Search for the cell housing the specified text and yield its [X, Y] center coordinate. 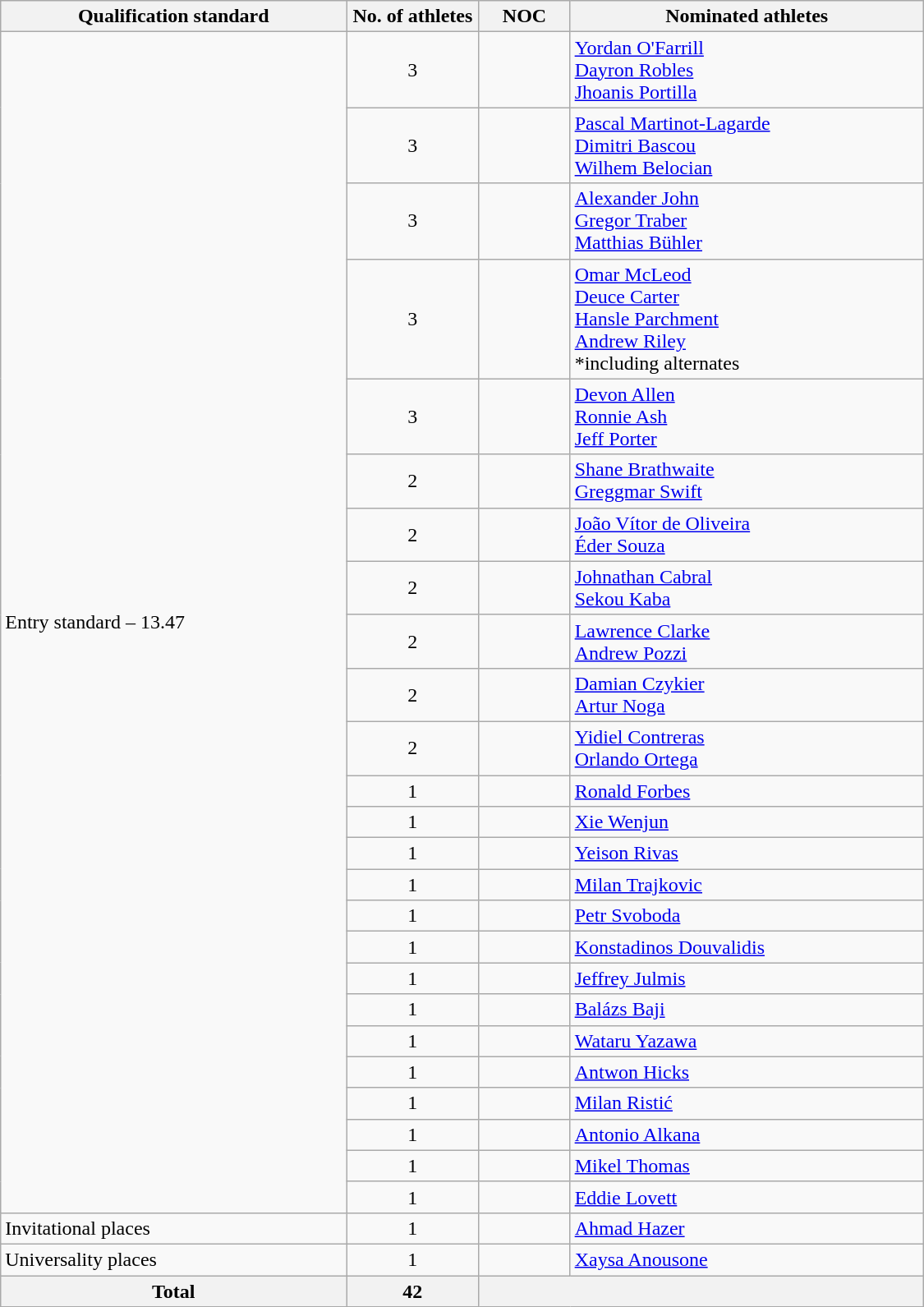
Nominated athletes [747, 16]
Johnathan CabralSekou Kaba [747, 588]
42 [412, 1291]
Konstadinos Douvalidis [747, 947]
Mikel Thomas [747, 1166]
Eddie Lovett [747, 1197]
Yeison Rivas [747, 854]
Antonio Alkana [747, 1134]
Shane BrathwaiteGreggmar Swift [747, 481]
NOC [524, 16]
Lawrence ClarkeAndrew Pozzi [747, 641]
Antwon Hicks [747, 1072]
Wataru Yazawa [747, 1041]
Omar McLeodDeuce CarterHansle ParchmentAndrew Riley*including alternates [747, 319]
Milan Trajkovic [747, 885]
Xie Wenjun [747, 822]
Milan Ristić [747, 1103]
Xaysa Anousone [747, 1259]
Devon AllenRonnie AshJeff Porter [747, 416]
Yordan O'FarrillDayron RoblesJhoanis Portilla [747, 70]
Damian CzykierArtur Noga [747, 695]
Qualification standard [174, 16]
Jeffrey Julmis [747, 978]
Ahmad Hazer [747, 1228]
Universality places [174, 1259]
Petr Svoboda [747, 916]
Total [174, 1291]
Ronald Forbes [747, 791]
Pascal Martinot-LagardeDimitri BascouWilhem Belocian [747, 145]
Alexander JohnGregor TraberMatthias Bühler [747, 221]
Balázs Baji [747, 1010]
Yidiel ContrerasOrlando Ortega [747, 748]
Entry standard – 13.47 [174, 623]
Invitational places [174, 1228]
No. of athletes [412, 16]
João Vítor de OliveiraÉder Souza [747, 534]
